Find where the given text appears and provide that cell's center as [x, y] coordinate. 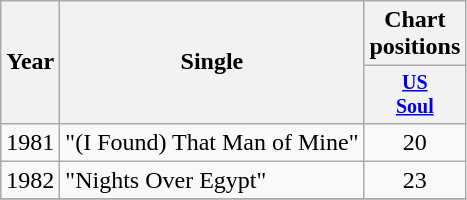
1981 [30, 142]
"(I Found) That Man of Mine" [212, 142]
20 [415, 142]
Year [30, 62]
Single [212, 62]
"Nights Over Egypt" [212, 180]
23 [415, 180]
USSoul [415, 94]
1982 [30, 180]
Chart positions [415, 34]
